Capture the cell that displays the provided text and extract its (x, y) central coordinate. 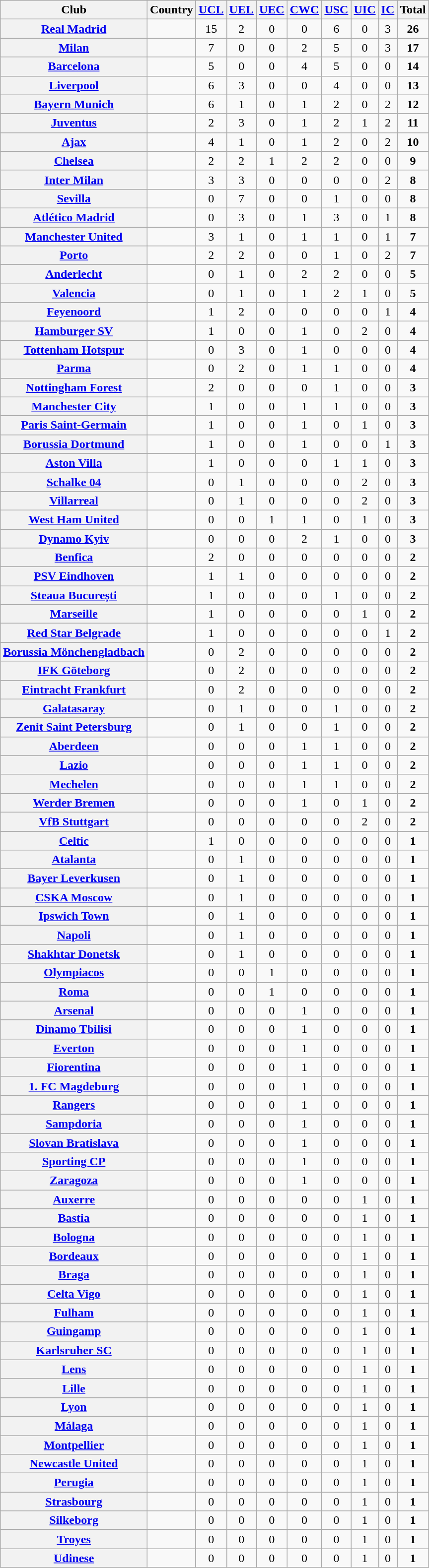
Bayern Munich (74, 104)
Borussia Dortmund (74, 444)
UEL (241, 10)
Red Star Belgrade (74, 633)
Nottingham Forest (74, 387)
Celtic (74, 841)
Shakhtar Donetsk (74, 954)
Sampdoria (74, 1124)
Napoli (74, 935)
Borussia Mönchengladbach (74, 652)
Schalke 04 (74, 482)
Lens (74, 1369)
Werder Bremen (74, 803)
West Ham United (74, 519)
9 (413, 161)
Arsenal (74, 1010)
Bayer Leverkusen (74, 878)
Zaragoza (74, 1181)
Club (74, 10)
Parma (74, 369)
Total (413, 10)
UIC (364, 10)
UCL (211, 10)
10 (413, 142)
Valencia (74, 293)
Manchester City (74, 406)
Zenit Saint Petersburg (74, 727)
Sevilla (74, 198)
Karlsruher SC (74, 1350)
Roma (74, 992)
Fiorentina (74, 1067)
Bastia (74, 1218)
UEC (272, 10)
CWC (304, 10)
1. FC Magdeburg (74, 1086)
Strasbourg (74, 1502)
VfB Stuttgart (74, 821)
Chelsea (74, 161)
Mechelen (74, 784)
Lazio (74, 765)
USC (337, 10)
Everton (74, 1048)
Atalanta (74, 860)
Inter Milan (74, 180)
Ajax (74, 142)
Auxerre (74, 1199)
Lille (74, 1388)
IC (388, 10)
Ipswich Town (74, 916)
Rangers (74, 1105)
Braga (74, 1275)
Slovan Bratislava (74, 1142)
Villarreal (74, 501)
Marseille (74, 614)
Udinese (74, 1558)
Aberdeen (74, 746)
Perugia (74, 1483)
Porto (74, 255)
Benfica (74, 558)
15 (211, 29)
Lyon (74, 1407)
13 (413, 85)
Sporting CP (74, 1162)
PSV Eindhoven (74, 576)
Guingamp (74, 1331)
Anderlecht (74, 274)
Málaga (74, 1426)
Liverpool (74, 85)
Troyes (74, 1539)
26 (413, 29)
Dynamo Kyiv (74, 538)
Hamburger SV (74, 331)
Barcelona (74, 66)
Fulham (74, 1313)
Newcastle United (74, 1464)
Atlético Madrid (74, 217)
Tottenham Hotspur (74, 350)
Steaua București (74, 595)
IFK Göteborg (74, 671)
Galatasaray (74, 708)
Juventus (74, 123)
Manchester United (74, 237)
Olympiacos (74, 973)
CSKA Moscow (74, 897)
Paris Saint-Germain (74, 425)
12 (413, 104)
17 (413, 48)
14 (413, 66)
11 (413, 123)
Eintracht Frankfurt (74, 690)
Silkeborg (74, 1520)
Bologna (74, 1237)
Celta Vigo (74, 1294)
Montpellier (74, 1445)
Dinamo Tbilisi (74, 1029)
Bordeaux (74, 1256)
Feyenoord (74, 312)
Aston Villa (74, 463)
Milan (74, 48)
Country (172, 10)
Real Madrid (74, 29)
